Return the [x, y] coordinate for the center point of the cell that contains the specified text.  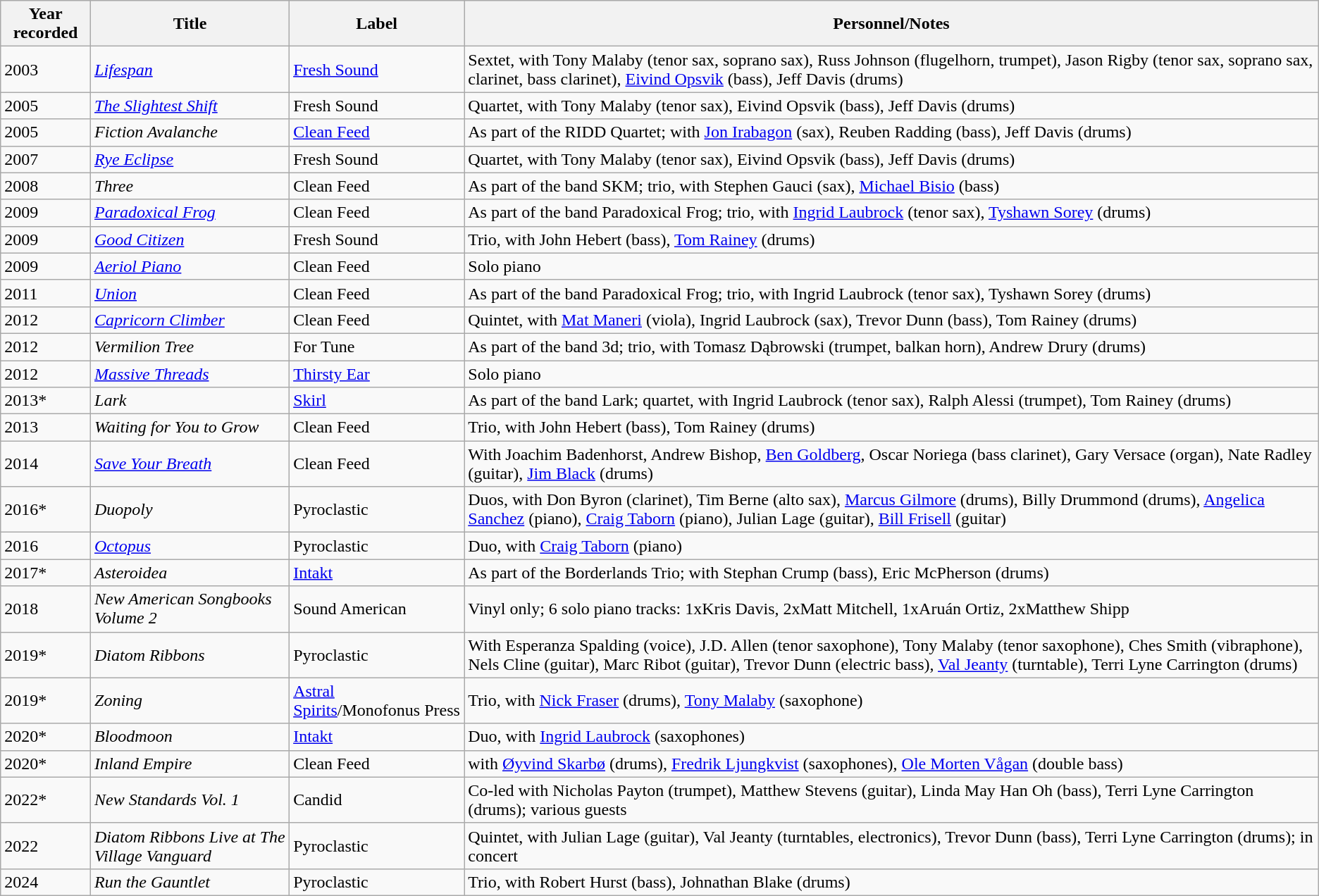
Lark [190, 401]
Thirsty Ear [377, 374]
2016* [46, 510]
With Joachim Badenhorst, Andrew Bishop, Ben Goldberg, Oscar Noriega (bass clarinet), Gary Versace (organ), Nate Radley (guitar), Jim Black (drums) [891, 463]
Three [190, 186]
Inland Empire [190, 764]
Quintet, with Julian Lage (guitar), Val Jeanty (turntables, electronics), Trevor Dunn (bass), Terri Lyne Carrington (drums); in concert [891, 845]
Save Your Breath [190, 463]
2022 [46, 845]
For Tune [377, 347]
2022* [46, 800]
As part of the RIDD Quartet; with Jon Irabagon (sax), Reuben Radding (bass), Jeff Davis (drums) [891, 132]
2024 [46, 882]
Fiction Avalanche [190, 132]
As part of the band Lark; quartet, with Ingrid Laubrock (tenor sax), Ralph Alessi (trumpet), Tom Rainey (drums) [891, 401]
As part of the band SKM; trio, with Stephen Gauci (sax), Michael Bisio (bass) [891, 186]
Run the Gauntlet [190, 882]
Good Citizen [190, 239]
Personnel/Notes [891, 24]
Rye Eclipse [190, 159]
2007 [46, 159]
Trio, with Nick Fraser (drums), Tony Malaby (saxophone) [891, 700]
2017* [46, 573]
2016 [46, 546]
As part of the band 3d; trio, with Tomasz Dąbrowski (trumpet, balkan horn), Andrew Drury (drums) [891, 347]
The Slightest Shift [190, 106]
2011 [46, 293]
2003 [46, 69]
Diatom Ribbons [190, 655]
Octopus [190, 546]
Paradoxical Frog [190, 213]
Sound American [377, 609]
As part of the Borderlands Trio; with Stephan Crump (bass), Eric McPherson (drums) [891, 573]
Year recorded [46, 24]
Duo, with Craig Taborn (piano) [891, 546]
New American Songbooks Volume 2 [190, 609]
Co-led with Nicholas Payton (trumpet), Matthew Stevens (guitar), Linda May Han Oh (bass), Terri Lyne Carrington (drums); various guests [891, 800]
2013 [46, 428]
Asteroidea [190, 573]
Capricorn Climber [190, 320]
Vinyl only; 6 solo piano tracks: 1xKris Davis, 2xMatt Mitchell, 1xAruán Ortiz, 2xMatthew Shipp [891, 609]
2013* [46, 401]
Aeriol Piano [190, 266]
with Øyvind Skarbø (drums), Fredrik Ljungkvist (saxophones), Ole Morten Vågan (double bass) [891, 764]
Label [377, 24]
Trio, with Robert Hurst (bass), Johnathan Blake (drums) [891, 882]
2014 [46, 463]
Astral Spirits/Monofonus Press [377, 700]
Diatom Ribbons Live at The Village Vanguard [190, 845]
Union [190, 293]
Skirl [377, 401]
Duo, with Ingrid Laubrock (saxophones) [891, 737]
2018 [46, 609]
Title [190, 24]
Quintet, with Mat Maneri (viola), Ingrid Laubrock (sax), Trevor Dunn (bass), Tom Rainey (drums) [891, 320]
Massive Threads [190, 374]
New Standards Vol. 1 [190, 800]
Bloodmoon [190, 737]
Waiting for You to Grow [190, 428]
Lifespan [190, 69]
Candid [377, 800]
Vermilion Tree [190, 347]
2008 [46, 186]
Duopoly [190, 510]
Zoning [190, 700]
